Provide the [X, Y] coordinate of the cell's center where the given text is located.  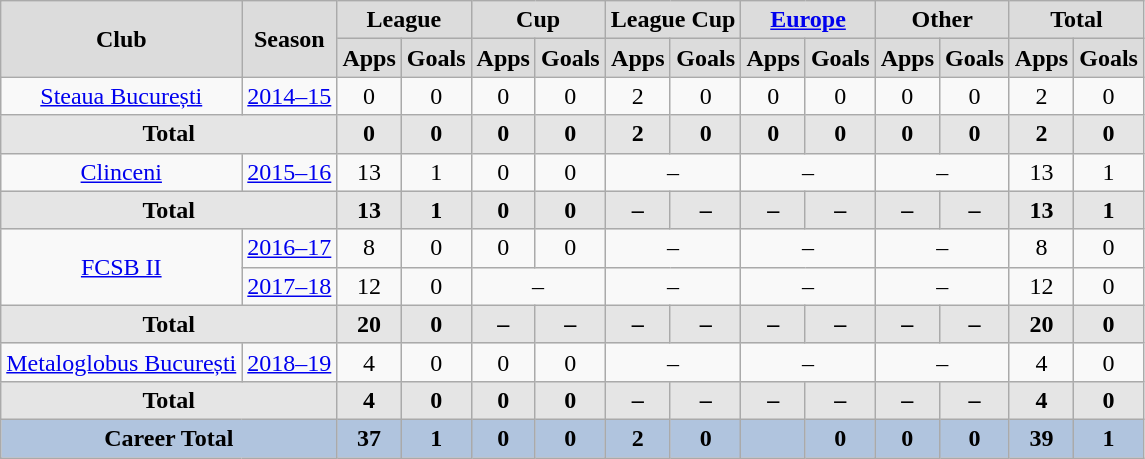
2015–16 [290, 172]
Steaua București [122, 96]
Europe [808, 20]
Metaloglobus București [122, 362]
Other [942, 20]
Clinceni [122, 172]
2014–15 [290, 96]
2016–17 [290, 248]
FCSB II [122, 267]
Career Total [169, 438]
2018–19 [290, 362]
Season [290, 39]
37 [369, 438]
Club [122, 39]
Cup [538, 20]
League Cup [673, 20]
39 [1041, 438]
League [404, 20]
2017–18 [290, 286]
